Pinpoint the cell where the given text exists, returning its [x, y] midpoint coordinate. 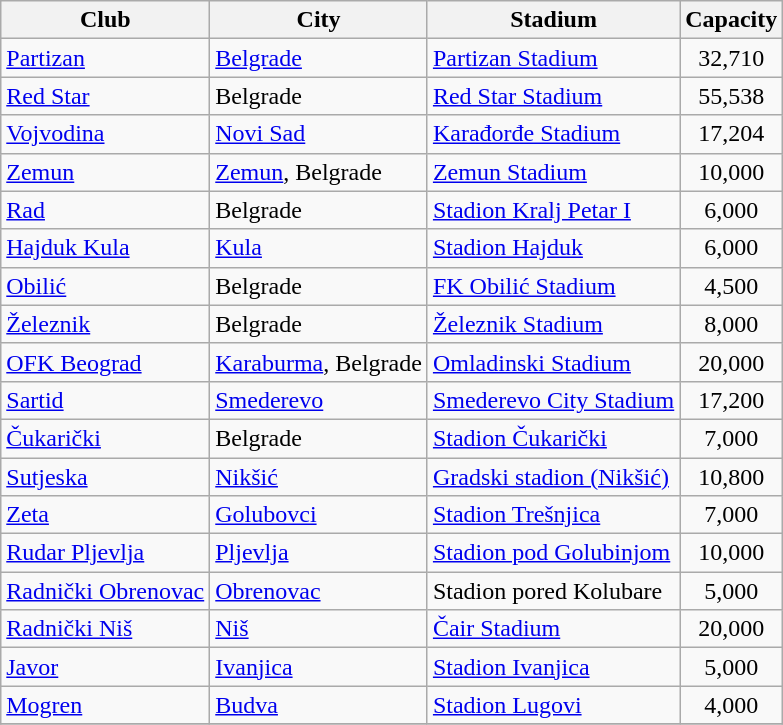
Golubovci [319, 515]
Nikšić [319, 477]
Rudar Pljevlja [106, 553]
32,710 [732, 58]
Stadion Lugovi [553, 705]
4,500 [732, 286]
FK Obilić Stadium [553, 286]
Čair Stadium [553, 629]
Zeta [106, 515]
Radnički Obrenovac [106, 591]
Železnik Stadium [553, 324]
Čukarički [106, 438]
Club [106, 20]
Budva [319, 705]
Omladinski Stadium [553, 362]
Capacity [732, 20]
Rad [106, 210]
Sutjeska [106, 477]
Vojvodina [106, 134]
Smederevo [319, 400]
Ivanjica [319, 667]
Javor [106, 667]
City [319, 20]
Red Star Stadium [553, 96]
17,204 [732, 134]
Partizan [106, 58]
Stadion Čukarički [553, 438]
Novi Sad [319, 134]
Obilić [106, 286]
Smederevo City Stadium [553, 400]
Gradski stadion (Nikšić) [553, 477]
Karađorđe Stadium [553, 134]
OFK Beograd [106, 362]
Zemun, Belgrade [319, 172]
Hajduk Kula [106, 248]
Partizan Stadium [553, 58]
Kula [319, 248]
Stadion pod Golubinjom [553, 553]
17,200 [732, 400]
Sartid [106, 400]
Radnički Niš [106, 629]
4,000 [732, 705]
8,000 [732, 324]
Pljevlja [319, 553]
Stadion Trešnjica [553, 515]
Stadion Hajduk [553, 248]
Stadium [553, 20]
Stadion Ivanjica [553, 667]
Mogren [106, 705]
Obrenovac [319, 591]
10,800 [732, 477]
Stadion pored Kolubare [553, 591]
Zemun [106, 172]
Zemun Stadium [553, 172]
Železnik [106, 324]
Niš [319, 629]
Stadion Kralj Petar I [553, 210]
55,538 [732, 96]
Red Star [106, 96]
Karaburma, Belgrade [319, 362]
